Locate the cell with the specified text and output its [x, y] center coordinate. 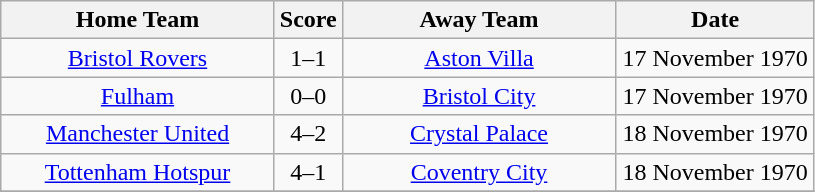
1–1 [308, 58]
Score [308, 20]
Fulham [138, 96]
Crystal Palace [479, 134]
Away Team [479, 20]
Bristol Rovers [138, 58]
Coventry City [479, 172]
Tottenham Hotspur [138, 172]
Aston Villa [479, 58]
Date [716, 20]
4–2 [308, 134]
Bristol City [479, 96]
Home Team [138, 20]
0–0 [308, 96]
4–1 [308, 172]
Manchester United [138, 134]
